Return (x, y) of the center of cell containing provided text 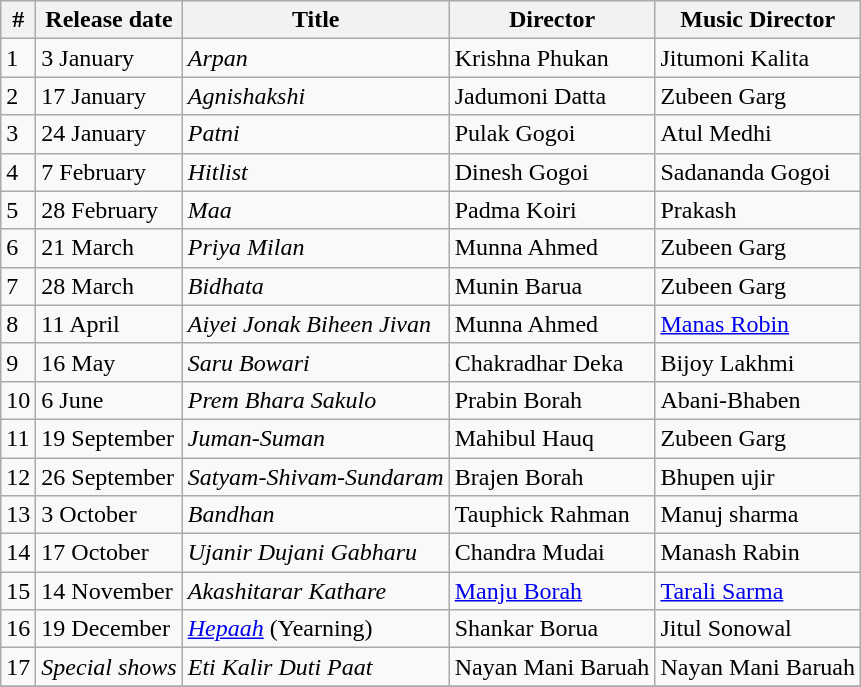
Krishna Phukan (552, 58)
Atul Medhi (758, 134)
Title (316, 20)
2 (18, 96)
Pulak Gogoi (552, 134)
Special shows (109, 667)
Release date (109, 20)
17 January (109, 96)
11 (18, 438)
26 September (109, 477)
Manuj sharma (758, 515)
Bidhata (316, 286)
Arpan (316, 58)
Music Director (758, 20)
Tarali Sarma (758, 591)
28 March (109, 286)
3 October (109, 515)
Saru Bowari (316, 362)
11 April (109, 324)
Mahibul Hauq (552, 438)
6 (18, 248)
Jitumoni Kalita (758, 58)
Prabin Borah (552, 400)
Juman-Suman (316, 438)
Maa (316, 210)
19 December (109, 629)
7 (18, 286)
24 January (109, 134)
12 (18, 477)
3 (18, 134)
1 (18, 58)
16 (18, 629)
16 May (109, 362)
Hepaah (Yearning) (316, 629)
Abani-Bhaben (758, 400)
Ujanir Dujani Gabharu (316, 553)
14 (18, 553)
Sadananda Gogoi (758, 172)
28 February (109, 210)
Manas Robin (758, 324)
Priya Milan (316, 248)
Padma Koiri (552, 210)
Prem Bhara Sakulo (316, 400)
21 March (109, 248)
Agnishakshi (316, 96)
14 November (109, 591)
Shankar Borua (552, 629)
Bandhan (316, 515)
7 February (109, 172)
Dinesh Gogoi (552, 172)
Chandra Mudai (552, 553)
17 (18, 667)
Director (552, 20)
Akashitarar Kathare (316, 591)
9 (18, 362)
4 (18, 172)
Chakradhar Deka (552, 362)
Eti Kalir Duti Paat (316, 667)
5 (18, 210)
# (18, 20)
6 June (109, 400)
17 October (109, 553)
13 (18, 515)
Tauphick Rahman (552, 515)
Jitul Sonowal (758, 629)
15 (18, 591)
10 (18, 400)
Patni (316, 134)
Bijoy Lakhmi (758, 362)
Satyam-Shivam-Sundaram (316, 477)
Prakash (758, 210)
19 September (109, 438)
Brajen Borah (552, 477)
Bhupen ujir (758, 477)
Aiyei Jonak Biheen Jivan (316, 324)
3 January (109, 58)
Munin Barua (552, 286)
8 (18, 324)
Manju Borah (552, 591)
Manash Rabin (758, 553)
Hitlist (316, 172)
Jadumoni Datta (552, 96)
